Find where the given text appears and provide that cell's center as (X, Y) coordinate. 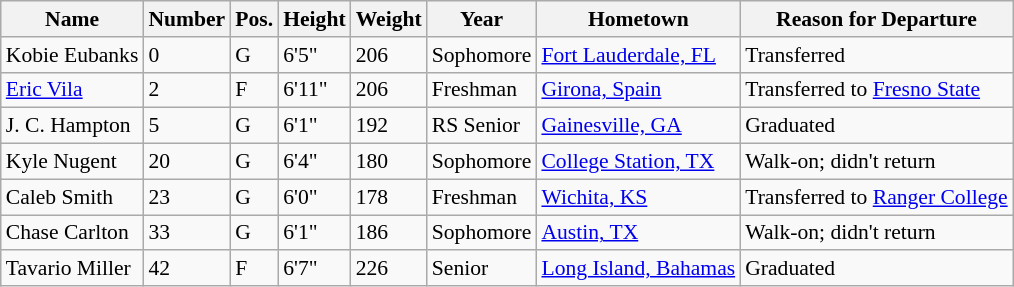
6'0" (314, 197)
6'7" (314, 269)
5 (186, 126)
2 (186, 90)
Tavario Miller (72, 269)
Wichita, KS (638, 197)
6'4" (314, 162)
6'11" (314, 90)
Reason for Departure (876, 19)
Gainesville, GA (638, 126)
Kobie Eubanks (72, 55)
Transferred to Fresno State (876, 90)
J. C. Hampton (72, 126)
Year (482, 19)
226 (389, 269)
Weight (389, 19)
178 (389, 197)
Senior (482, 269)
Kyle Nugent (72, 162)
Austin, TX (638, 233)
6'5" (314, 55)
192 (389, 126)
Caleb Smith (72, 197)
20 (186, 162)
Pos. (254, 19)
Fort Lauderdale, FL (638, 55)
33 (186, 233)
42 (186, 269)
Chase Carlton (72, 233)
Height (314, 19)
23 (186, 197)
College Station, TX (638, 162)
Hometown (638, 19)
Long Island, Bahamas (638, 269)
Transferred (876, 55)
Girona, Spain (638, 90)
Eric Vila (72, 90)
Transferred to Ranger College (876, 197)
RS Senior (482, 126)
0 (186, 55)
180 (389, 162)
186 (389, 233)
Name (72, 19)
Number (186, 19)
